Detect which cell encompasses the target text, then output its [X, Y] center coordinate. 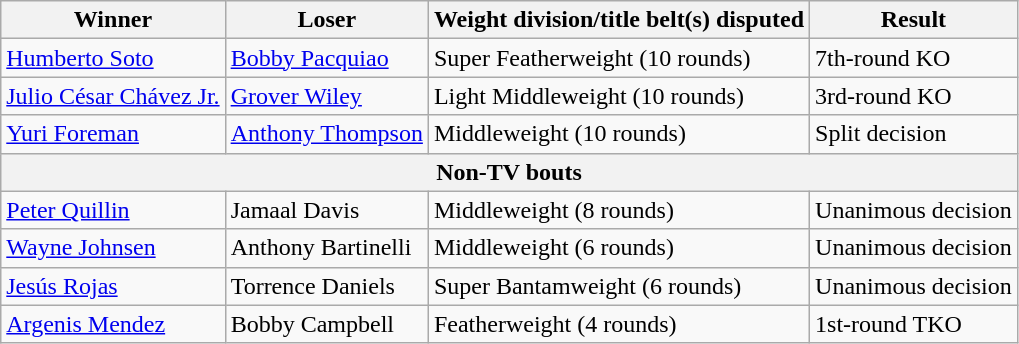
Middleweight (10 rounds) [618, 134]
Wayne Johnsen [113, 248]
Middleweight (6 rounds) [618, 248]
3rd-round KO [914, 96]
Humberto Soto [113, 58]
Julio César Chávez Jr. [113, 96]
Light Middleweight (10 rounds) [618, 96]
Super Featherweight (10 rounds) [618, 58]
Grover Wiley [326, 96]
Weight division/title belt(s) disputed [618, 20]
1st-round TKO [914, 324]
Middleweight (8 rounds) [618, 210]
Peter Quillin [113, 210]
Bobby Campbell [326, 324]
Super Bantamweight (6 rounds) [618, 286]
7th-round KO [914, 58]
Jesús Rojas [113, 286]
Anthony Bartinelli [326, 248]
Anthony Thompson [326, 134]
Result [914, 20]
Loser [326, 20]
Featherweight (4 rounds) [618, 324]
Jamaal Davis [326, 210]
Bobby Pacquiao [326, 58]
Torrence Daniels [326, 286]
Winner [113, 20]
Argenis Mendez [113, 324]
Split decision [914, 134]
Yuri Foreman [113, 134]
Non-TV bouts [509, 172]
